Pinpoint the cell where the given text exists, returning its (X, Y) midpoint coordinate. 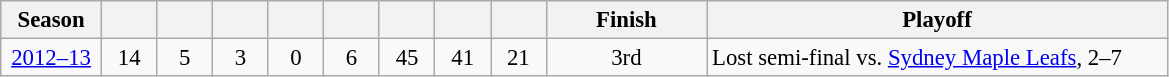
0 (296, 58)
2012–13 (52, 58)
3 (241, 58)
Playoff (938, 20)
Lost semi-final vs. Sydney Maple Leafs, 2–7 (938, 58)
6 (352, 58)
14 (129, 58)
Finish (626, 20)
41 (463, 58)
5 (185, 58)
45 (407, 58)
3rd (626, 58)
21 (518, 58)
Season (52, 20)
